Capture the cell that displays the provided text and extract its (X, Y) central coordinate. 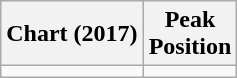
Chart (2017) (72, 34)
PeakPosition (190, 34)
